Scan for the cell matching the given text and deliver its [X, Y] coordinate at center. 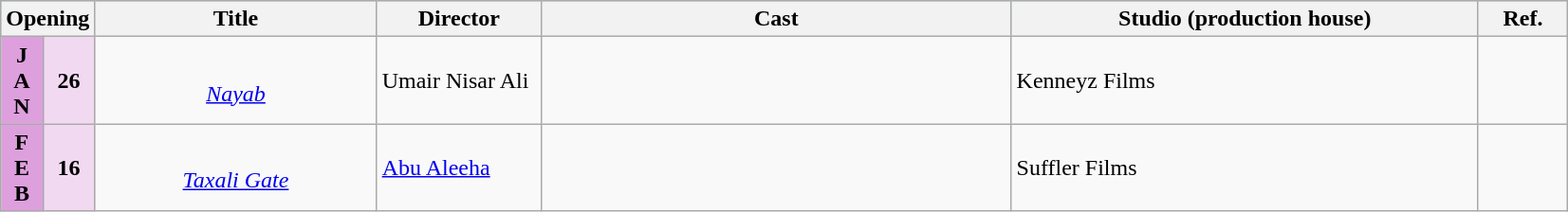
Studio (production house) [1245, 19]
Ref. [1522, 19]
FEB [22, 168]
Opening [47, 19]
Director [459, 19]
Cast [777, 19]
16 [68, 168]
Kenneyz Films [1245, 80]
JAN [22, 80]
Title [235, 19]
26 [68, 80]
Taxali Gate [235, 168]
Nayab [235, 80]
Abu Aleeha [459, 168]
Suffler Films [1245, 168]
Umair Nisar Ali [459, 80]
